Output the (X, Y) coordinate of the center of the cell containing the given text.  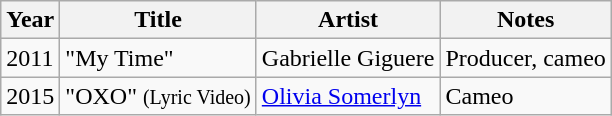
Year (30, 20)
"My Time" (158, 58)
"OXO" (Lyric Video) (158, 96)
Artist (348, 20)
2011 (30, 58)
Olivia Somerlyn (348, 96)
Notes (526, 20)
Cameo (526, 96)
2015 (30, 96)
Gabrielle Giguere (348, 58)
Title (158, 20)
Producer, cameo (526, 58)
